Return the [x, y] coordinate for the center point of the cell that contains the specified text.  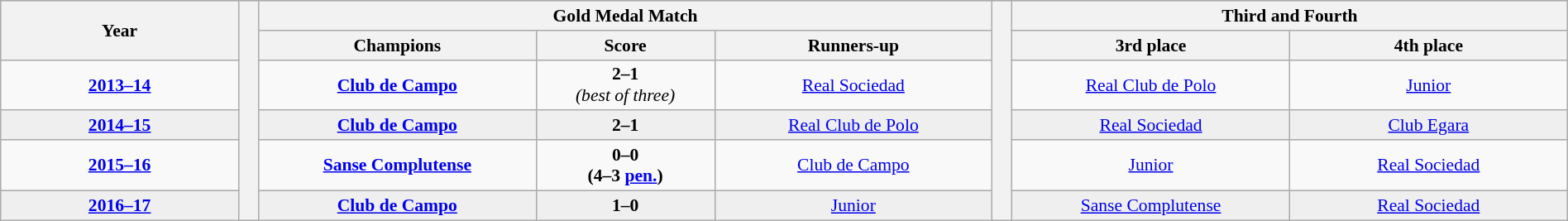
2–1(best of three) [625, 84]
Year [120, 30]
0–0(4–3 pen.) [625, 166]
1–0 [625, 205]
2–1 [625, 126]
2016–17 [120, 205]
Third and Fourth [1290, 16]
Score [625, 46]
Gold Medal Match [625, 16]
4th place [1428, 46]
Club Egara [1428, 126]
Champions [397, 46]
2015–16 [120, 166]
Runners-up [853, 46]
2014–15 [120, 126]
2013–14 [120, 84]
3rd place [1151, 46]
